From the cell containing the given text, extract its center point as [X, Y] coordinate. 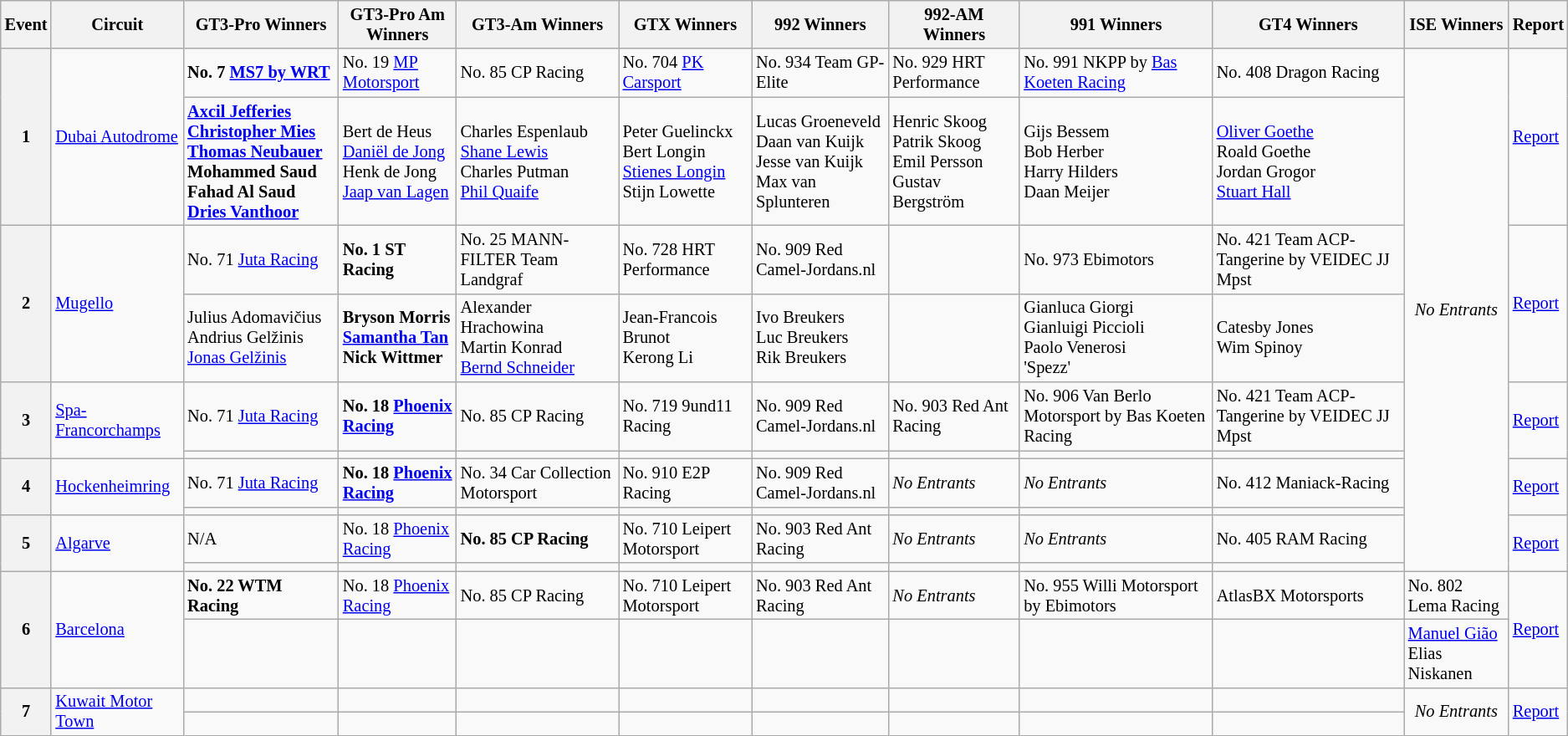
Ivo Breukers Luc Breukers Rik Breukers [820, 338]
Manuel Gião Elias Niskanen [1457, 653]
No. 973 Ebimotors [1116, 259]
No. 25 MANN-FILTER Team Landgraf [538, 259]
No. 405 RAM Racing [1308, 539]
No. 19 MP Motorsport [398, 73]
GTX Winners [686, 24]
Bert de Heus Daniël de Jong Henk de Jong Jaap van Lagen [398, 161]
No. 719 9und11 Racing [686, 417]
No. 412 Maniack-Racing [1308, 483]
1 [27, 137]
Dubai Autodrome [117, 137]
Catesby Jones Wim Spinoy [1308, 338]
992 Winners [820, 24]
N/A [261, 539]
No. 955 Willi Motorsport by Ebimotors [1116, 595]
2 [27, 303]
Circuit [117, 24]
No. 910 E2P Racing [686, 483]
GT4 Winners [1308, 24]
No. 906 Van Berlo Motorsport by Bas Koeten Racing [1116, 417]
ISE Winners [1457, 24]
AtlasBX Motorsports [1308, 595]
Bryson Morris Samantha Tan Nick Wittmer [398, 338]
Alexander Hrachowina Martin Konrad Bernd Schneider [538, 338]
4 [27, 487]
No. 22 WTM Racing [261, 595]
No. 704 PK Carsport [686, 73]
Jean-Francois Brunot Kerong Li [686, 338]
GT3-Pro Winners [261, 24]
Axcil Jefferies Christopher Mies Thomas Neubauer Mohammed Saud Fahad Al Saud Dries Vanthoor [261, 161]
No. 934 Team GP-Elite [820, 73]
No. 34 Car Collection Motorsport [538, 483]
992-AM Winners [955, 24]
Julius Adomavičius Andrius Gelžinis Jonas Gelžinis [261, 338]
7 [27, 712]
No. 802 Lema Racing [1457, 595]
Peter Guelinckx Bert Longin Stienes Longin Stijn Lowette [686, 161]
Gijs Bessem Bob Herber Harry Hilders Daan Meijer [1116, 161]
Charles Espenlaub Shane Lewis Charles Putman Phil Quaife [538, 161]
991 Winners [1116, 24]
Oliver Goethe Roald Goethe Jordan Grogor Stuart Hall [1308, 161]
Barcelona [117, 629]
GT3-Pro Am Winners [398, 24]
No. 991 NKPP by Bas Koeten Racing [1116, 73]
Kuwait Motor Town [117, 712]
Spa-Francorchamps [117, 420]
No. 7 MS7 by WRT [261, 73]
Hockenheimring [117, 487]
Algarve [117, 542]
No. 728 HRT Performance [686, 259]
Henric Skoog Patrik Skoog Emil Persson Gustav Bergström [955, 161]
Gianluca Giorgi Gianluigi Piccioli Paolo Venerosi 'Spezz' [1116, 338]
Lucas Groeneveld Daan van Kuijk Jesse van Kuijk Max van Splunteren [820, 161]
3 [27, 420]
Event [27, 24]
No. 1 ST Racing [398, 259]
5 [27, 542]
GT3-Am Winners [538, 24]
6 [27, 629]
No. 929 HRT Performance [955, 73]
Mugello [117, 303]
No. 408 Dragon Racing [1308, 73]
